Scan for the cell matching the given text and deliver its [X, Y] coordinate at center. 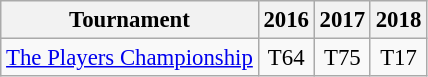
T64 [286, 58]
Tournament [130, 20]
2018 [398, 20]
T75 [342, 58]
2017 [342, 20]
2016 [286, 20]
T17 [398, 58]
The Players Championship [130, 58]
